Determine the [X, Y] coordinate at the center of the cell enclosing the given text.  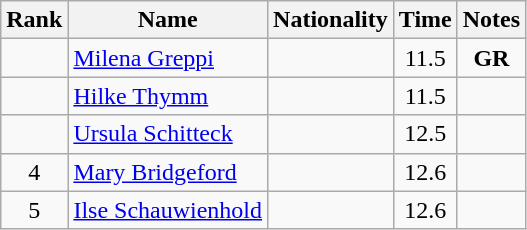
Ursula Schitteck [168, 134]
5 [34, 210]
Time [425, 20]
Hilke Thymm [168, 96]
Name [168, 20]
Notes [491, 20]
Ilse Schauwienhold [168, 210]
Rank [34, 20]
GR [491, 58]
12.5 [425, 134]
Milena Greppi [168, 58]
4 [34, 172]
Nationality [331, 20]
Mary Bridgeford [168, 172]
